Identify which cell holds the provided text, then report its (X, Y) central coordinate. 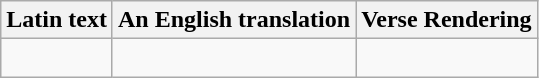
Verse Rendering (447, 20)
Latin text (57, 20)
An English translation (234, 20)
